Identify which cell holds the provided text, then report its (x, y) central coordinate. 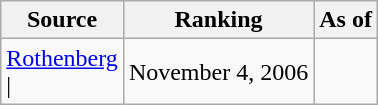
Source (62, 20)
Rothenberg| (62, 72)
As of (346, 20)
Ranking (218, 20)
November 4, 2006 (218, 72)
